Capture the cell that displays the provided text and extract its [x, y] central coordinate. 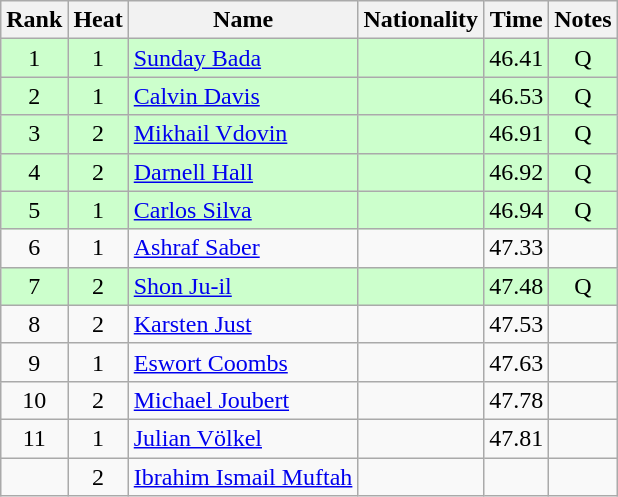
5 [34, 210]
Name [243, 20]
Mikhail Vdovin [243, 134]
46.94 [516, 210]
47.53 [516, 324]
Calvin Davis [243, 96]
47.63 [516, 362]
Ibrahim Ismail Muftah [243, 477]
47.33 [516, 248]
Shon Ju-il [243, 286]
Carlos Silva [243, 210]
Darnell Hall [243, 172]
6 [34, 248]
Julian Völkel [243, 438]
46.53 [516, 96]
Time [516, 20]
Eswort Coombs [243, 362]
10 [34, 400]
47.48 [516, 286]
46.92 [516, 172]
11 [34, 438]
Ashraf Saber [243, 248]
Rank [34, 20]
46.41 [516, 58]
47.78 [516, 400]
4 [34, 172]
9 [34, 362]
3 [34, 134]
Nationality [421, 20]
Sunday Bada [243, 58]
47.81 [516, 438]
Karsten Just [243, 324]
46.91 [516, 134]
8 [34, 324]
7 [34, 286]
Michael Joubert [243, 400]
Notes [583, 20]
Heat [98, 20]
